Identify which cell holds the provided text, then report its (X, Y) central coordinate. 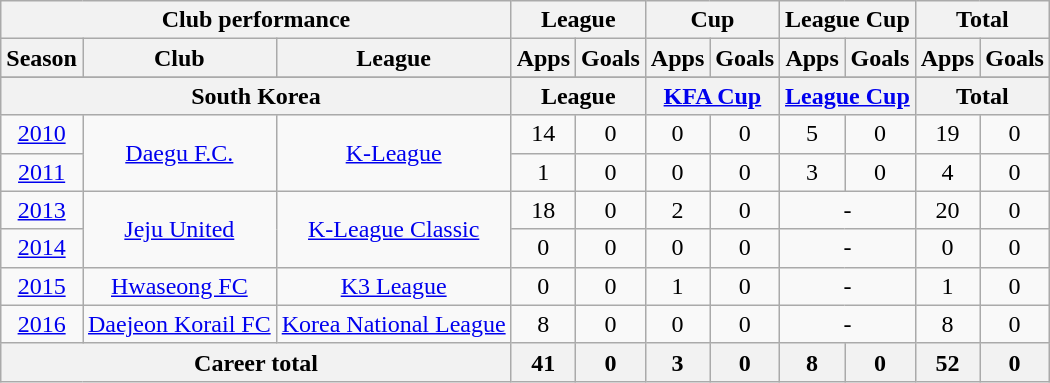
20 (947, 210)
18 (543, 210)
41 (543, 362)
52 (947, 362)
Career total (256, 362)
K-League Classic (394, 229)
5 (812, 134)
Club (179, 58)
Jeju United (179, 229)
2011 (42, 172)
K3 League (394, 286)
Korea National League (394, 324)
South Korea (256, 96)
Hwaseong FC (179, 286)
2010 (42, 134)
Club performance (256, 20)
14 (543, 134)
4 (947, 172)
2013 (42, 210)
Cup (712, 20)
Daejeon Korail FC (179, 324)
2016 (42, 324)
K-League (394, 153)
Season (42, 58)
2 (677, 210)
19 (947, 134)
Daegu F.C. (179, 153)
2015 (42, 286)
KFA Cup (712, 96)
2014 (42, 248)
